Provide the (X, Y) coordinate of the cell's center where the given text is located.  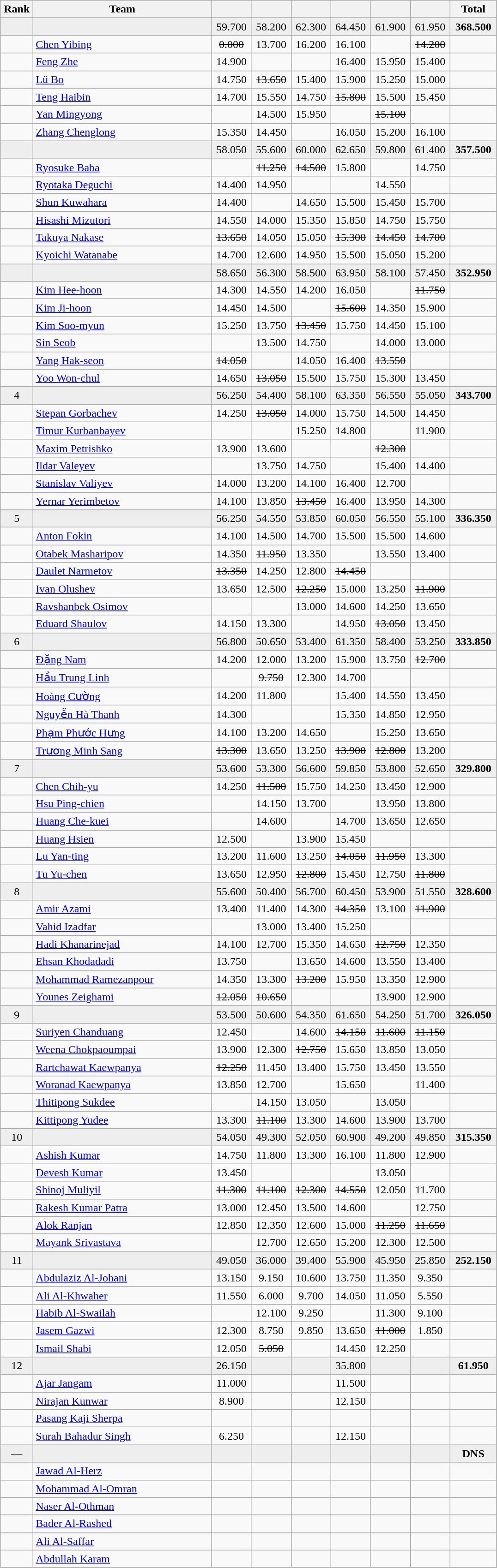
Mayank Srivastava (122, 1243)
52.650 (430, 768)
39.400 (311, 1260)
58.500 (311, 273)
315.350 (473, 1137)
61.350 (351, 641)
59.700 (231, 27)
54.250 (390, 1014)
Nguyễn Hà Thanh (122, 714)
Ajar Jangam (122, 1383)
12.100 (271, 1313)
6 (17, 641)
9.250 (311, 1313)
11.750 (430, 290)
54.050 (231, 1137)
55.100 (430, 519)
10 (17, 1137)
36.000 (271, 1260)
53.400 (311, 641)
13.100 (390, 909)
Mohammad Al-Omran (122, 1489)
7 (17, 768)
13.600 (271, 448)
54.400 (271, 395)
55.900 (351, 1260)
15.850 (351, 220)
56.600 (311, 768)
9.850 (311, 1330)
Huang Hsien (122, 839)
10.650 (271, 997)
54.350 (311, 1014)
53.600 (231, 768)
15.700 (430, 202)
15.550 (271, 97)
Woranad Kaewpanya (122, 1085)
53.250 (430, 641)
9.150 (271, 1278)
Rakesh Kumar Patra (122, 1208)
9 (17, 1014)
60.900 (351, 1137)
56.800 (231, 641)
Timur Kurbanbayev (122, 431)
Huang Che-kuei (122, 821)
16.200 (311, 44)
56.300 (271, 273)
60.450 (351, 892)
Vahid Izadfar (122, 927)
Kittipong Yudee (122, 1120)
Lu Yan-ting (122, 856)
53.850 (311, 519)
Surah Bahadur Singh (122, 1436)
11.550 (231, 1295)
Devesh Kumar (122, 1173)
53.900 (390, 892)
10.600 (311, 1278)
Yernar Yerimbetov (122, 501)
50.400 (271, 892)
Teng Haibin (122, 97)
58.200 (271, 27)
352.950 (473, 273)
Weena Chokpaoumpai (122, 1049)
Amir Azami (122, 909)
49.200 (390, 1137)
368.500 (473, 27)
Hadi Khanarinejad (122, 944)
25.850 (430, 1260)
Pasang Kaji Sherpa (122, 1418)
Lü Bo (122, 79)
Ali Al-Khwaher (122, 1295)
55.050 (430, 395)
Kyoichi Watanabe (122, 255)
Yan Mingyong (122, 114)
9.100 (430, 1313)
8.900 (231, 1401)
63.350 (351, 395)
51.550 (430, 892)
Sin Seob (122, 343)
Hoàng Cường (122, 696)
Ivan Olushev (122, 589)
— (17, 1454)
56.700 (311, 892)
Jasem Gazwi (122, 1330)
Eduard Shaulov (122, 624)
57.450 (430, 273)
8.750 (271, 1330)
51.700 (430, 1014)
61.900 (390, 27)
11.450 (271, 1067)
Chen Yibing (122, 44)
Chen Chih-yu (122, 786)
12.000 (271, 659)
52.050 (311, 1137)
Bader Al-Rashed (122, 1524)
14.800 (351, 431)
11.150 (430, 1032)
11.350 (390, 1278)
Mohammad Ramezanpour (122, 979)
8 (17, 892)
1.850 (430, 1330)
Anton Fokin (122, 536)
61.650 (351, 1014)
Maxim Petrishko (122, 448)
14.900 (231, 62)
Takuya Nakase (122, 238)
61.400 (430, 150)
252.150 (473, 1260)
343.700 (473, 395)
59.850 (351, 768)
62.650 (351, 150)
53.300 (271, 768)
0.000 (231, 44)
333.850 (473, 641)
336.350 (473, 519)
53.800 (390, 768)
Hsu Ping-chien (122, 804)
35.800 (351, 1366)
Zhang Chenglong (122, 132)
50.600 (271, 1014)
9.350 (430, 1278)
Feng Zhe (122, 62)
45.950 (390, 1260)
Stanislav Valiyev (122, 483)
12 (17, 1366)
Rank (17, 9)
60.000 (311, 150)
9.750 (271, 678)
Thitipong Sukdee (122, 1102)
Ismail Shabi (122, 1348)
11.700 (430, 1190)
Team (122, 9)
58.050 (231, 150)
4 (17, 395)
5.050 (271, 1348)
Stepan Gorbachev (122, 413)
58.650 (231, 273)
49.850 (430, 1137)
50.650 (271, 641)
Trương Minh Sang (122, 751)
9.700 (311, 1295)
Tu Yu-chen (122, 874)
Ali Al-Saffar (122, 1541)
Kim Soo-myun (122, 325)
5.550 (430, 1295)
13.800 (430, 804)
Otabek Masharipov (122, 554)
Habib Al-Swailah (122, 1313)
Kim Ji-hoon (122, 308)
63.950 (351, 273)
Naser Al-Othman (122, 1506)
6.250 (231, 1436)
60.050 (351, 519)
26.150 (231, 1366)
Yoo Won-chul (122, 378)
Alok Ranjan (122, 1225)
62.300 (311, 27)
Shun Kuwahara (122, 202)
328.600 (473, 892)
Abdulaziz Al-Johani (122, 1278)
11.650 (430, 1225)
15.600 (351, 308)
54.550 (271, 519)
53.500 (231, 1014)
59.800 (390, 150)
Ashish Kumar (122, 1155)
Hisashi Mizutori (122, 220)
Hầu Trung Linh (122, 678)
6.000 (271, 1295)
Đặng Nam (122, 659)
Jawad Al-Herz (122, 1471)
13.150 (231, 1278)
14.850 (390, 714)
329.800 (473, 768)
Ehsan Khodadadi (122, 962)
5 (17, 519)
Abdullah Karam (122, 1559)
Daulet Narmetov (122, 571)
Ravshanbek Osimov (122, 606)
326.050 (473, 1014)
64.450 (351, 27)
Rartchawat Kaewpanya (122, 1067)
Nirajan Kunwar (122, 1401)
11 (17, 1260)
Ryotaka Deguchi (122, 185)
Total (473, 9)
Younes Zeighami (122, 997)
49.050 (231, 1260)
Shinoj Muliyil (122, 1190)
Yang Hak-seon (122, 360)
12.850 (231, 1225)
58.400 (390, 641)
Suriyen Chanduang (122, 1032)
Ryosuke Baba (122, 167)
Kim Hee-hoon (122, 290)
Ildar Valeyev (122, 466)
49.300 (271, 1137)
11.050 (390, 1295)
Phạm Phước Hưng (122, 732)
357.500 (473, 150)
DNS (473, 1454)
